Return the (x, y) coordinate for the center point of the cell that contains the specified text.  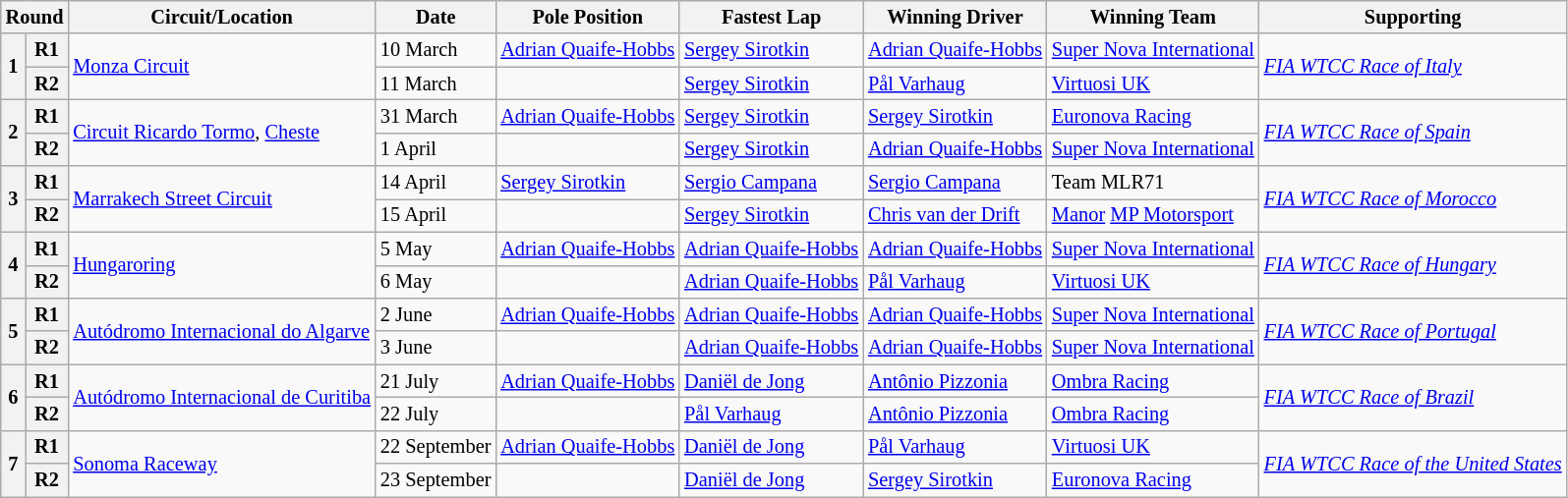
FIA WTCC Race of Italy (1414, 67)
Chris van der Drift (956, 215)
Fastest Lap (771, 17)
10 March (436, 50)
2 June (436, 314)
Hungaroring (222, 265)
1 April (436, 149)
FIA WTCC Race of Spain (1414, 132)
Autódromo Internacional de Curitiba (222, 397)
Winning Driver (956, 17)
Monza Circuit (222, 67)
22 July (436, 414)
FIA WTCC Race of Hungary (1414, 265)
Team MLR71 (1153, 183)
Circuit/Location (222, 17)
Winning Team (1153, 17)
5 (14, 330)
3 (14, 198)
Pole Position (588, 17)
14 April (436, 183)
4 (14, 265)
6 (14, 397)
FIA WTCC Race of Portugal (1414, 330)
Date (436, 17)
FIA WTCC Race of Brazil (1414, 397)
6 May (436, 282)
23 September (436, 480)
Round (35, 17)
Sonoma Raceway (222, 464)
1 (14, 67)
Marrakech Street Circuit (222, 198)
7 (14, 464)
5 May (436, 249)
Circuit Ricardo Tormo, Cheste (222, 132)
Manor MP Motorsport (1153, 215)
Supporting (1414, 17)
Autódromo Internacional do Algarve (222, 330)
3 June (436, 348)
11 March (436, 83)
21 July (436, 381)
31 March (436, 116)
22 September (436, 447)
15 April (436, 215)
FIA WTCC Race of the United States (1414, 464)
2 (14, 132)
FIA WTCC Race of Morocco (1414, 198)
